Provide the (X, Y) coordinate of the cell's center where the given text is located.  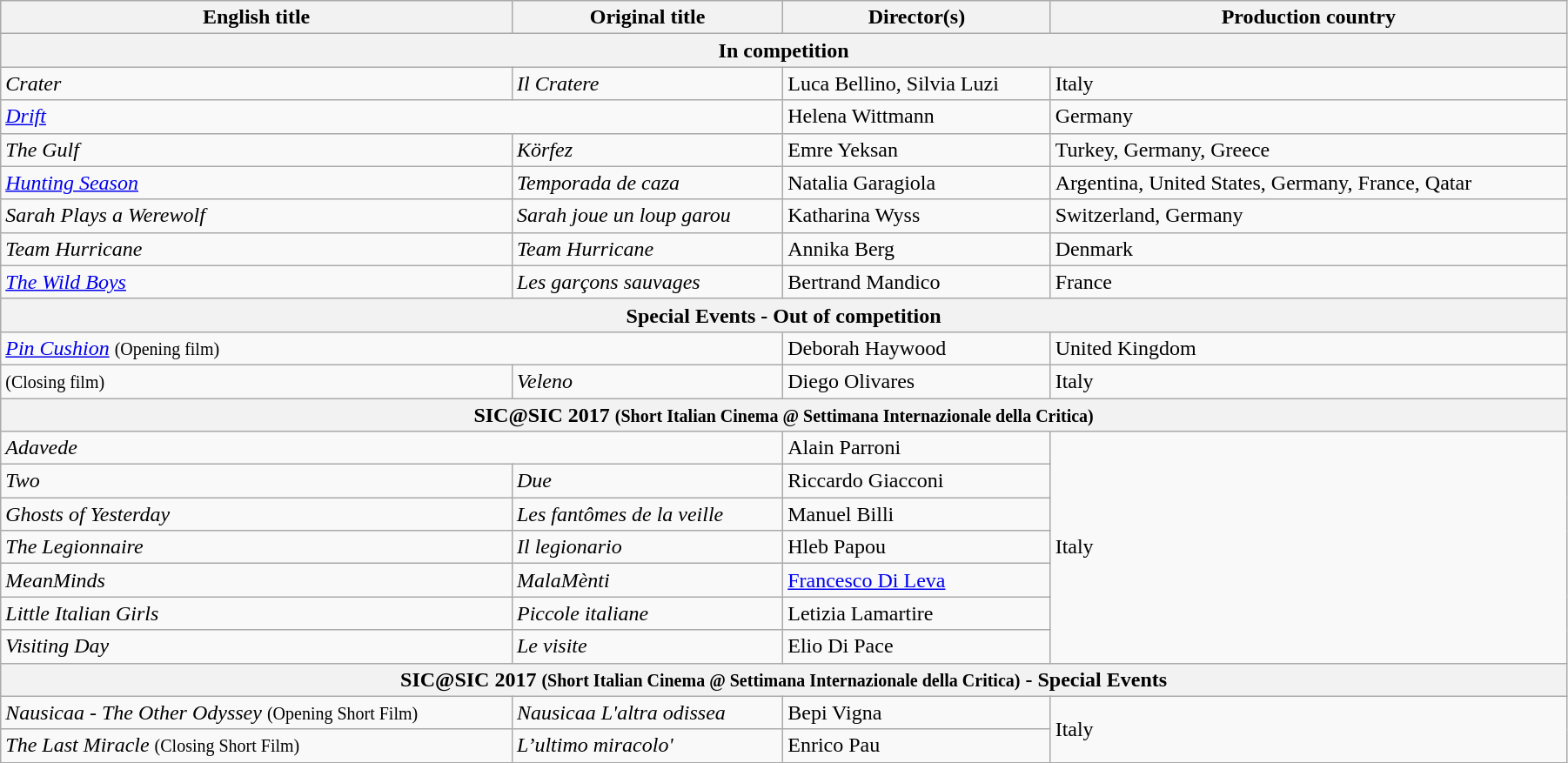
Manuel Billi (917, 514)
France (1309, 282)
English title (257, 17)
Adavede (392, 448)
Visiting Day (257, 646)
Original title (647, 17)
Argentina, United States, Germany, France, Qatar (1309, 183)
Letizia Lamartire (917, 613)
Le visite (647, 646)
MeanMinds (257, 580)
Bertrand Mandico (917, 282)
Turkey, Germany, Greece (1309, 150)
Riccardo Giacconi (917, 481)
In competition (784, 50)
SIC@SIC 2017 (Short Italian Cinema @ Settimana Internazionale della Critica) (784, 415)
Nausicaa L'altra odissea (647, 713)
Alain Parroni (917, 448)
MalaMènti (647, 580)
Nausicaa - The Other Odyssey (Opening Short Film) (257, 713)
Switzerland, Germany (1309, 216)
Francesco Di Leva (917, 580)
Production country (1309, 17)
Special Events - Out of competition (784, 315)
Les garçons sauvages (647, 282)
Drift (392, 117)
Little Italian Girls (257, 613)
Natalia Garagiola (917, 183)
Temporada de caza (647, 183)
Emre Yeksan (917, 150)
(Closing film) (257, 381)
Sarah joue un loup garou (647, 216)
Sarah Plays a Werewolf (257, 216)
SIC@SIC 2017 (Short Italian Cinema @ Settimana Internazionale della Critica) - Special Events (784, 679)
Körfez (647, 150)
United Kingdom (1309, 348)
Elio Di Pace (917, 646)
Crater (257, 84)
Piccole italiane (647, 613)
Katharina Wyss (917, 216)
Helena Wittmann (917, 117)
Hunting Season (257, 183)
Diego Olivares (917, 381)
L’ultimo miracolo' (647, 746)
Annika Berg (917, 249)
Deborah Haywood (917, 348)
Pin Cushion (Opening film) (392, 348)
The Gulf (257, 150)
Director(s) (917, 17)
The Last Miracle (Closing Short Film) (257, 746)
Veleno (647, 381)
Il Cratere (647, 84)
Il legionario (647, 547)
Germany (1309, 117)
Luca Bellino, Silvia Luzi (917, 84)
Due (647, 481)
Denmark (1309, 249)
The Wild Boys (257, 282)
Two (257, 481)
Enrico Pau (917, 746)
Bepi Vigna (917, 713)
Les fantômes de la veille (647, 514)
Ghosts of Yesterday (257, 514)
Hleb Papou (917, 547)
The Legionnaire (257, 547)
